Provide the [X, Y] coordinate of the cell's center where the given text is located.  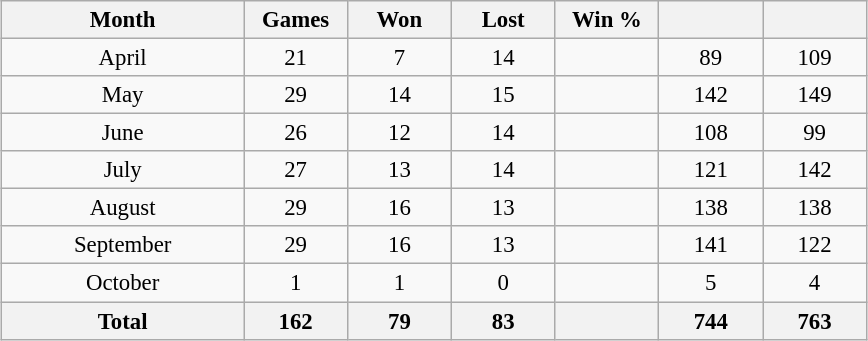
744 [711, 321]
May [123, 95]
August [123, 208]
149 [815, 95]
Month [123, 20]
27 [296, 170]
4 [815, 283]
15 [503, 95]
12 [399, 133]
Total [123, 321]
July [123, 170]
Games [296, 20]
121 [711, 170]
0 [503, 283]
April [123, 58]
7 [399, 58]
Won [399, 20]
5 [711, 283]
162 [296, 321]
21 [296, 58]
79 [399, 321]
89 [711, 58]
109 [815, 58]
99 [815, 133]
141 [711, 245]
June [123, 133]
763 [815, 321]
122 [815, 245]
83 [503, 321]
October [123, 283]
108 [711, 133]
26 [296, 133]
September [123, 245]
Lost [503, 20]
Win % [607, 20]
